For the text-containing cell, return its midpoint in [X, Y] coordinate format. 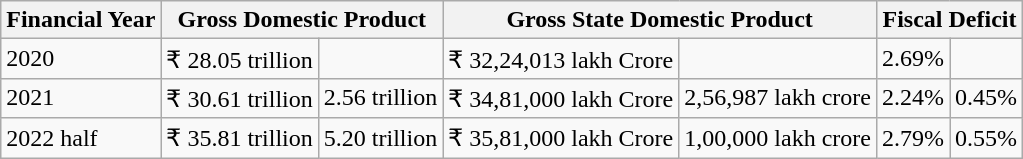
Gross State Domestic Product [660, 20]
1,00,000 lakh crore [778, 138]
₹ 34,81,000 lakh Crore [561, 98]
2022 half [81, 138]
5.20 trillion [380, 138]
0.55% [986, 138]
₹ 35,81,000 lakh Crore [561, 138]
2.79% [912, 138]
0.45% [986, 98]
Fiscal Deficit [949, 20]
2,56,987 lakh crore [778, 98]
₹ 32,24,013 lakh Crore [561, 59]
₹ 35.81 trillion [240, 138]
2020 [81, 59]
₹ 30.61 trillion [240, 98]
2.69% [912, 59]
Financial Year [81, 20]
Gross Domestic Product [302, 20]
₹ 28.05 trillion [240, 59]
2021 [81, 98]
2.24% [912, 98]
2.56 trillion [380, 98]
